For the text-containing cell, return its midpoint in [X, Y] coordinate format. 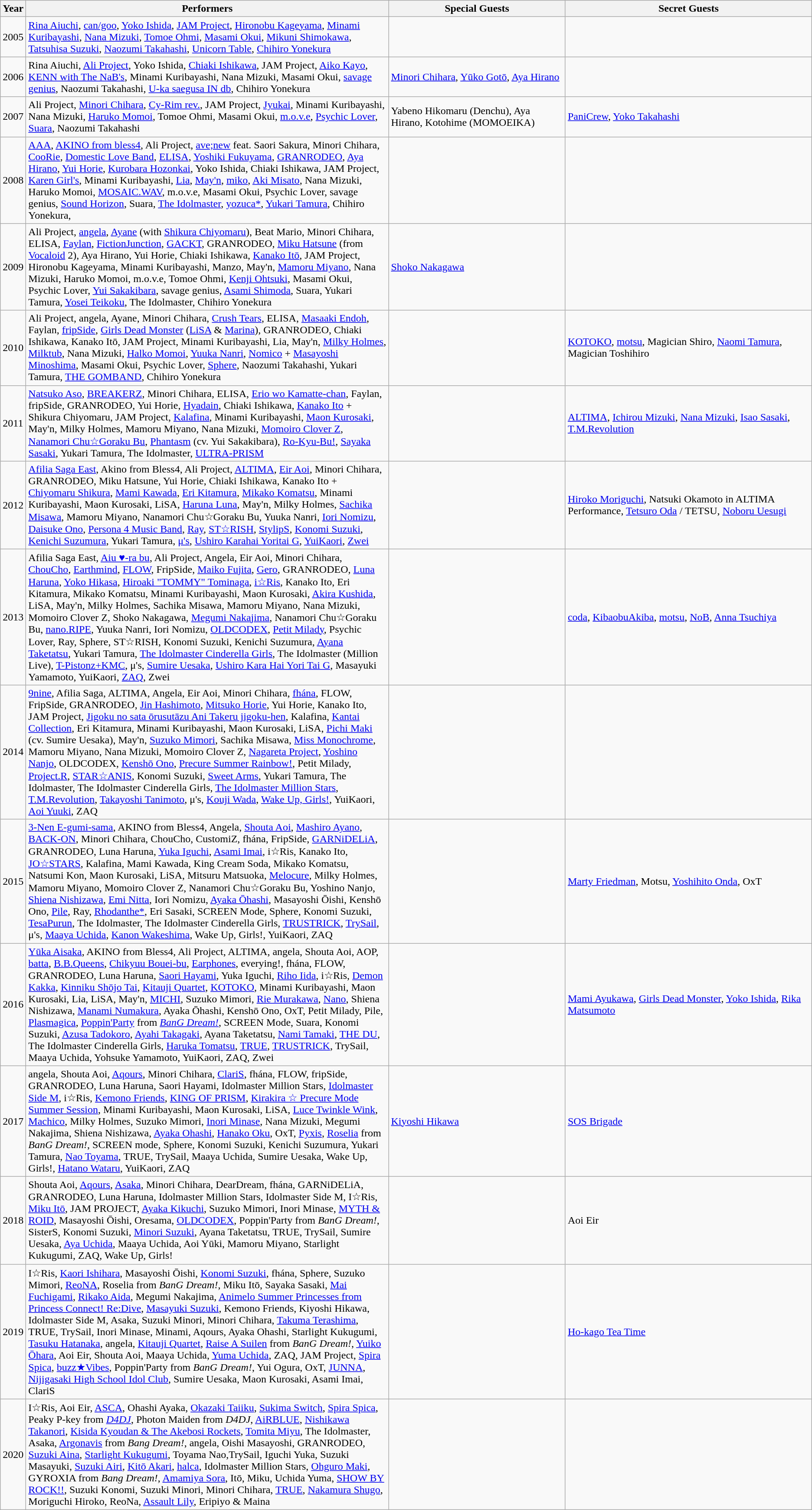
Ho-kago Tea Time [688, 1331]
2019 [13, 1331]
2011 [13, 423]
2010 [13, 348]
2007 [13, 117]
2018 [13, 1221]
2008 [13, 180]
Aoi Eir [688, 1221]
coda, KibaobuAkiba, motsu, NoB, Anna Tsuchiya [688, 617]
Year [13, 9]
Secret Guests [688, 9]
2020 [13, 1454]
Mami Ayukawa, Girls Dead Monster, Yoko Ishida, Rika Matsumoto [688, 1005]
Shoko Nakagawa [477, 267]
2009 [13, 267]
ALTIMA, Ichirou Mizuki, Nana Mizuki, Isao Sasaki, T.M.Revolution [688, 423]
2006 [13, 77]
2016 [13, 1005]
2015 [13, 881]
Yabeno Hikomaru (Denchu), Aya Hirano, Kotohime (MOMOEIKA) [477, 117]
Hiroko Moriguchi, Natsuki Okamoto in ALTIMA Performance, Tetsuro Oda / TETSU, Noboru Uesugi [688, 505]
2012 [13, 505]
Special Guests [477, 9]
KOTOKO, motsu, Magician Shiro, Naomi Tamura, Magician Toshihiro [688, 348]
PaniCrew, Yoko Takahashi [688, 117]
Kiyoshi Hikawa [477, 1121]
2005 [13, 37]
2014 [13, 752]
SOS Brigade [688, 1121]
Minori Chihara, Yūko Gotō, Aya Hirano [477, 77]
2017 [13, 1121]
2013 [13, 617]
Performers [207, 9]
Marty Friedman, Motsu, Yoshihito Onda, OxT [688, 881]
